Search for the cell housing the specified text and yield its [X, Y] center coordinate. 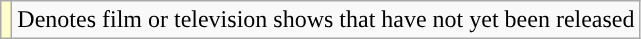
Denotes film or television shows that have not yet been released [326, 20]
